Determine the (x, y) coordinate at the center of the cell enclosing the given text.  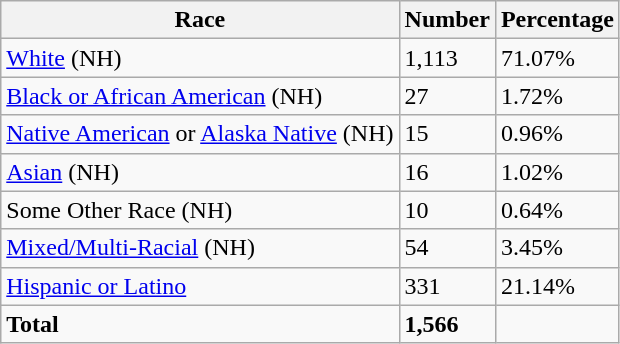
1,113 (447, 58)
Mixed/Multi-Racial (NH) (200, 248)
16 (447, 172)
331 (447, 286)
0.96% (557, 134)
Race (200, 20)
Percentage (557, 20)
Asian (NH) (200, 172)
15 (447, 134)
71.07% (557, 58)
Some Other Race (NH) (200, 210)
27 (447, 96)
1,566 (447, 324)
Black or African American (NH) (200, 96)
Hispanic or Latino (200, 286)
Native American or Alaska Native (NH) (200, 134)
21.14% (557, 286)
3.45% (557, 248)
0.64% (557, 210)
Total (200, 324)
1.72% (557, 96)
Number (447, 20)
1.02% (557, 172)
54 (447, 248)
White (NH) (200, 58)
10 (447, 210)
